Extract the (X, Y) coordinate from the center of the cell holding the provided text.  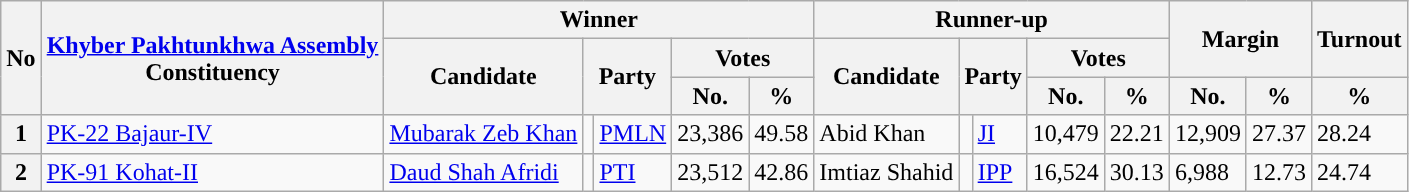
22.21 (1136, 134)
16,524 (1066, 172)
12,909 (1208, 134)
Imtiaz Shahid (886, 172)
IPP (1000, 172)
Abid Khan (886, 134)
PK-22 Bajaur-IV (212, 134)
30.13 (1136, 172)
12.73 (1278, 172)
27.37 (1278, 134)
PK-91 Kohat-II (212, 172)
42.86 (782, 172)
6,988 (1208, 172)
Daud Shah Afridi (484, 172)
Runner-up (992, 20)
23,386 (710, 134)
24.74 (1359, 172)
PTI (633, 172)
Winner (599, 20)
10,479 (1066, 134)
JI (1000, 134)
Turnout (1359, 39)
No (21, 58)
Margin (1240, 39)
1 (21, 134)
Khyber Pakhtunkhwa AssemblyConstituency (212, 58)
28.24 (1359, 134)
PMLN (633, 134)
2 (21, 172)
49.58 (782, 134)
23,512 (710, 172)
Mubarak Zeb Khan (484, 134)
